Detect which cell encompasses the target text, then output its (X, Y) center coordinate. 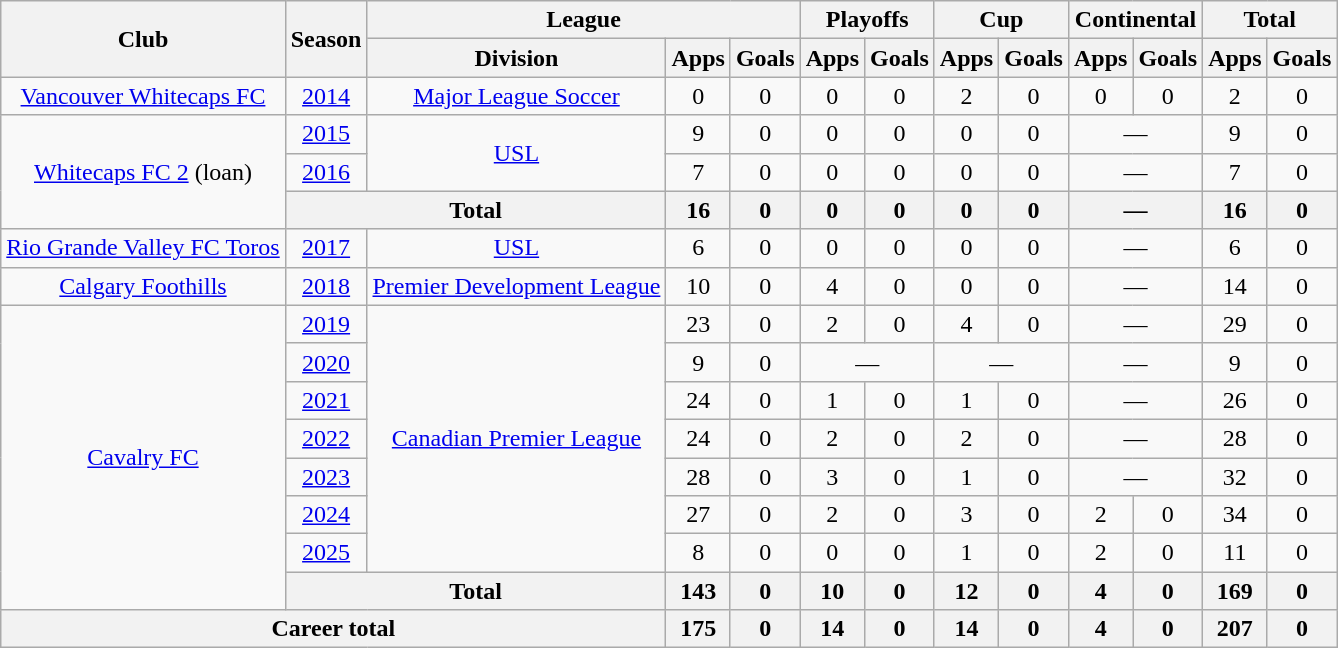
Premier Development League (516, 286)
League (584, 20)
34 (1235, 515)
Rio Grande Valley FC Toros (143, 248)
2017 (326, 248)
2014 (326, 96)
32 (1235, 477)
Playoffs (867, 20)
143 (698, 591)
Cavalry FC (143, 457)
2024 (326, 515)
12 (966, 591)
26 (1235, 400)
2016 (326, 172)
2020 (326, 362)
175 (698, 629)
Club (143, 39)
27 (698, 515)
2018 (326, 286)
Canadian Premier League (516, 438)
Vancouver Whitecaps FC (143, 96)
2021 (326, 400)
Calgary Foothills (143, 286)
207 (1235, 629)
Major League Soccer (516, 96)
2023 (326, 477)
Whitecaps FC 2 (loan) (143, 172)
Season (326, 39)
Continental (1135, 20)
Division (516, 58)
23 (698, 324)
2025 (326, 553)
2015 (326, 134)
2022 (326, 438)
169 (1235, 591)
Cup (1001, 20)
29 (1235, 324)
11 (1235, 553)
8 (698, 553)
2019 (326, 324)
Career total (334, 629)
